Return the [X, Y] coordinate for the center point of the cell that contains the specified text.  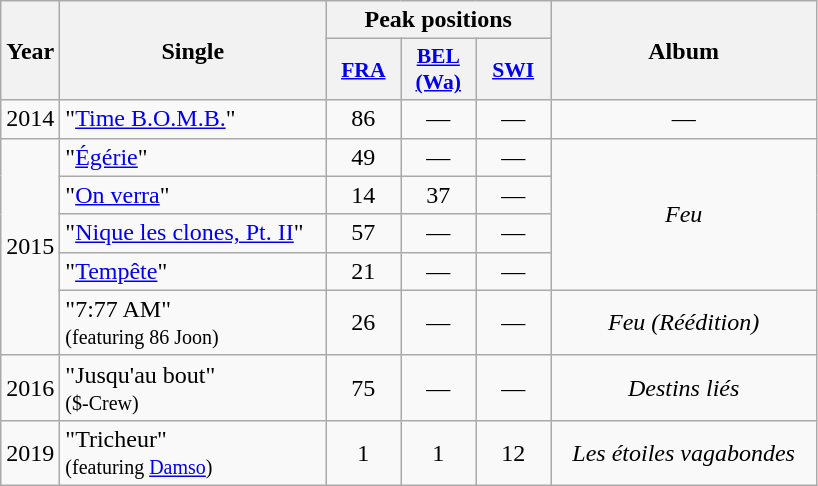
Year [30, 50]
Feu [684, 214]
26 [364, 322]
2015 [30, 246]
57 [364, 233]
Les étoiles vagabondes [684, 452]
"Time B.O.M.B." [193, 119]
"Jusqu'au bout"($-Crew) [193, 388]
"Égérie" [193, 157]
2016 [30, 388]
"Tempête" [193, 271]
49 [364, 157]
"Tricheur"(featuring Damso) [193, 452]
14 [364, 195]
Single [193, 50]
2019 [30, 452]
Feu (Réédition) [684, 322]
Destins liés [684, 388]
37 [438, 195]
21 [364, 271]
"7:77 AM"(featuring 86 Joon) [193, 322]
"Nique les clones, Pt. II" [193, 233]
12 [514, 452]
75 [364, 388]
2014 [30, 119]
SWI [514, 70]
Album [684, 50]
FRA [364, 70]
"On verra" [193, 195]
BEL(Wa) [438, 70]
86 [364, 119]
Peak positions [438, 20]
